Detect which cell encompasses the target text, then output its [X, Y] center coordinate. 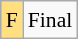
F [12, 20]
Final [50, 20]
